Provide the [x, y] coordinate of the cell's center where the given text is located.  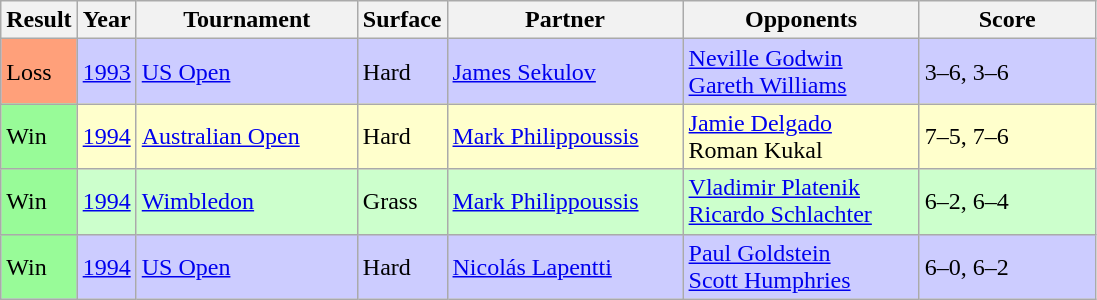
1993 [106, 72]
Tournament [246, 20]
Partner [565, 20]
Opponents [801, 20]
Vladimir Platenik Ricardo Schlachter [801, 202]
Paul Goldstein Scott Humphries [801, 266]
6–0, 6–2 [1007, 266]
Result [39, 20]
Wimbledon [246, 202]
Loss [39, 72]
3–6, 3–6 [1007, 72]
6–2, 6–4 [1007, 202]
James Sekulov [565, 72]
Australian Open [246, 136]
7–5, 7–6 [1007, 136]
Score [1007, 20]
Surface [402, 20]
Grass [402, 202]
Year [106, 20]
Neville Godwin Gareth Williams [801, 72]
Nicolás Lapentti [565, 266]
Jamie Delgado Roman Kukal [801, 136]
